Pinpoint the cell where the given text exists, returning its (X, Y) midpoint coordinate. 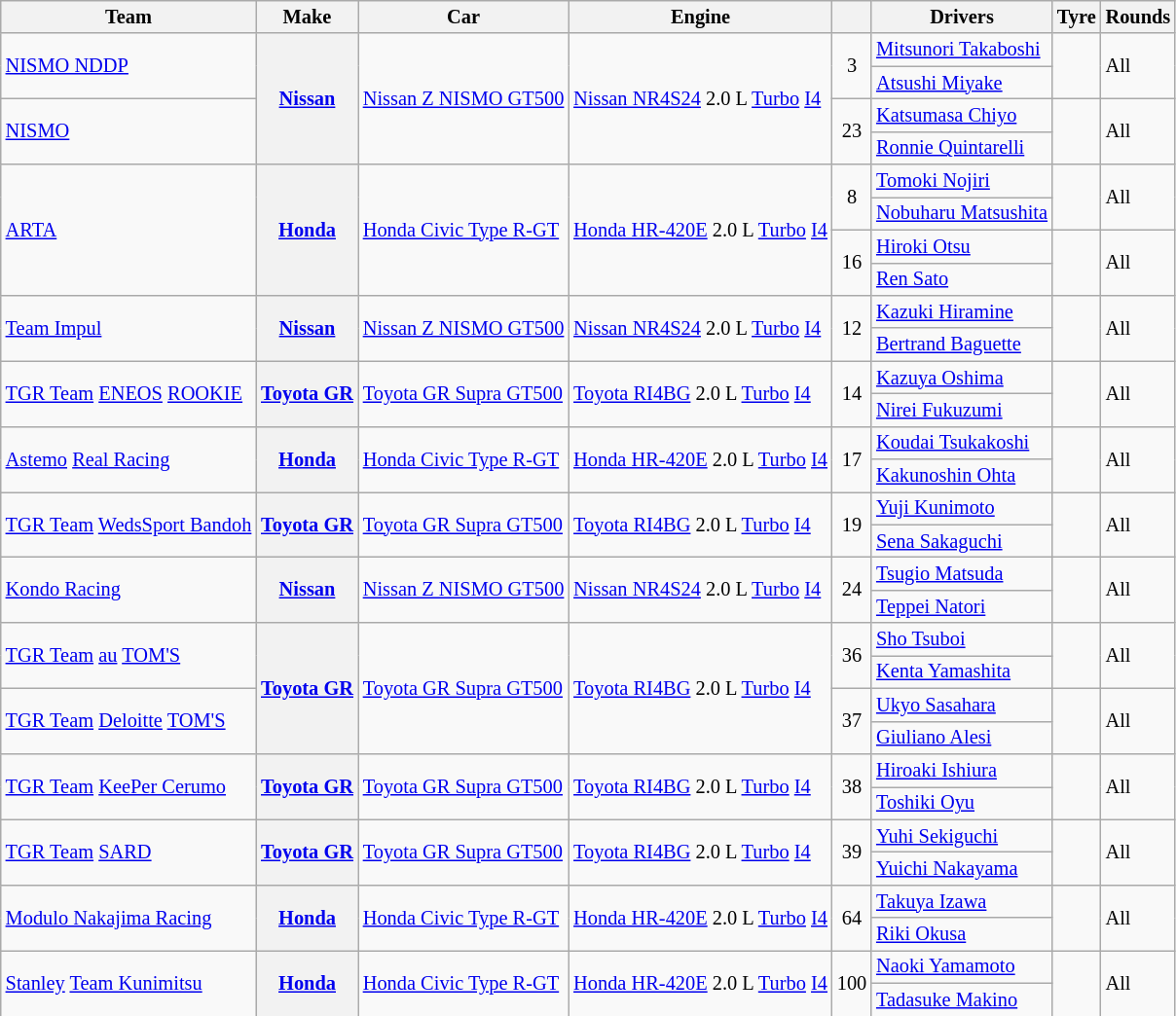
Tyre (1077, 17)
Sena Sakaguchi (962, 541)
Naoki Yamamoto (962, 966)
Yuhi Sekiguchi (962, 836)
Ronnie Quintarelli (962, 148)
Takuya Izawa (962, 901)
TGR Team WedsSport Bandoh (129, 524)
Hiroki Otsu (962, 246)
Astemo Real Racing (129, 459)
Giuliano Alesi (962, 738)
19 (852, 524)
3 (852, 66)
Sho Tsuboi (962, 639)
Ren Sato (962, 279)
17 (852, 459)
Bertrand Baguette (962, 345)
ARTA (129, 230)
Yuichi Nakayama (962, 868)
Riki Okusa (962, 934)
TGR Team au TOM'S (129, 656)
Make (308, 17)
Mitsunori Takaboshi (962, 50)
Stanley Team Kunimitsu (129, 983)
Kazuya Oshima (962, 378)
36 (852, 656)
100 (852, 983)
Kakunoshin Ohta (962, 476)
Kazuki Hiramine (962, 311)
Toshiki Oyu (962, 803)
Team Impul (129, 327)
Yuji Kunimoto (962, 508)
Engine (701, 17)
Katsumasa Chiyo (962, 115)
14 (852, 393)
24 (852, 590)
Kondo Racing (129, 590)
39 (852, 853)
Rounds (1139, 17)
Nobuharu Matsushita (962, 213)
Teppei Natori (962, 606)
TGR Team KeePer Cerumo (129, 786)
Modulo Nakajima Racing (129, 917)
8 (852, 197)
Koudai Tsukakoshi (962, 443)
23 (852, 130)
Atsushi Miyake (962, 83)
Tomoki Nojiri (962, 181)
Car (463, 17)
TGR Team Deloitte TOM'S (129, 720)
NISMO NDDP (129, 66)
Kenta Yamashita (962, 671)
12 (852, 327)
Hiroaki Ishiura (962, 770)
38 (852, 786)
TGR Team ENEOS ROOKIE (129, 393)
Ukyo Sasahara (962, 705)
37 (852, 720)
Drivers (962, 17)
Team (129, 17)
16 (852, 263)
TGR Team SARD (129, 853)
Nirei Fukuzumi (962, 410)
64 (852, 917)
NISMO (129, 130)
Tadasuke Makino (962, 999)
Tsugio Matsuda (962, 573)
